Find where the given text appears and provide that cell's center as [X, Y] coordinate. 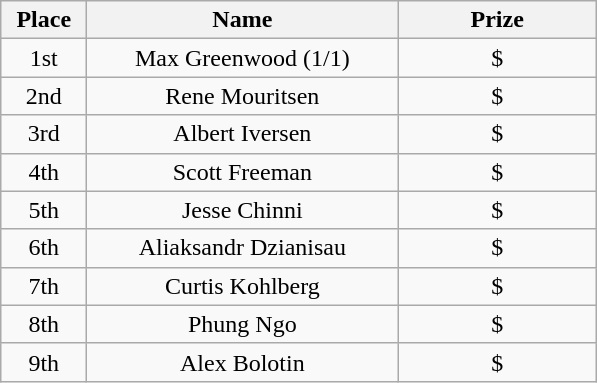
1st [44, 58]
5th [44, 210]
Place [44, 20]
Aliaksandr Dzianisau [242, 248]
9th [44, 362]
7th [44, 286]
2nd [44, 96]
Alex Bolotin [242, 362]
Rene Mouritsen [242, 96]
Max Greenwood (1/1) [242, 58]
Name [242, 20]
3rd [44, 134]
Albert Iversen [242, 134]
Prize [498, 20]
4th [44, 172]
8th [44, 324]
6th [44, 248]
Scott Freeman [242, 172]
Curtis Kohlberg [242, 286]
Phung Ngo [242, 324]
Jesse Chinni [242, 210]
